Output the (x, y) coordinate of the center of the cell containing the given text.  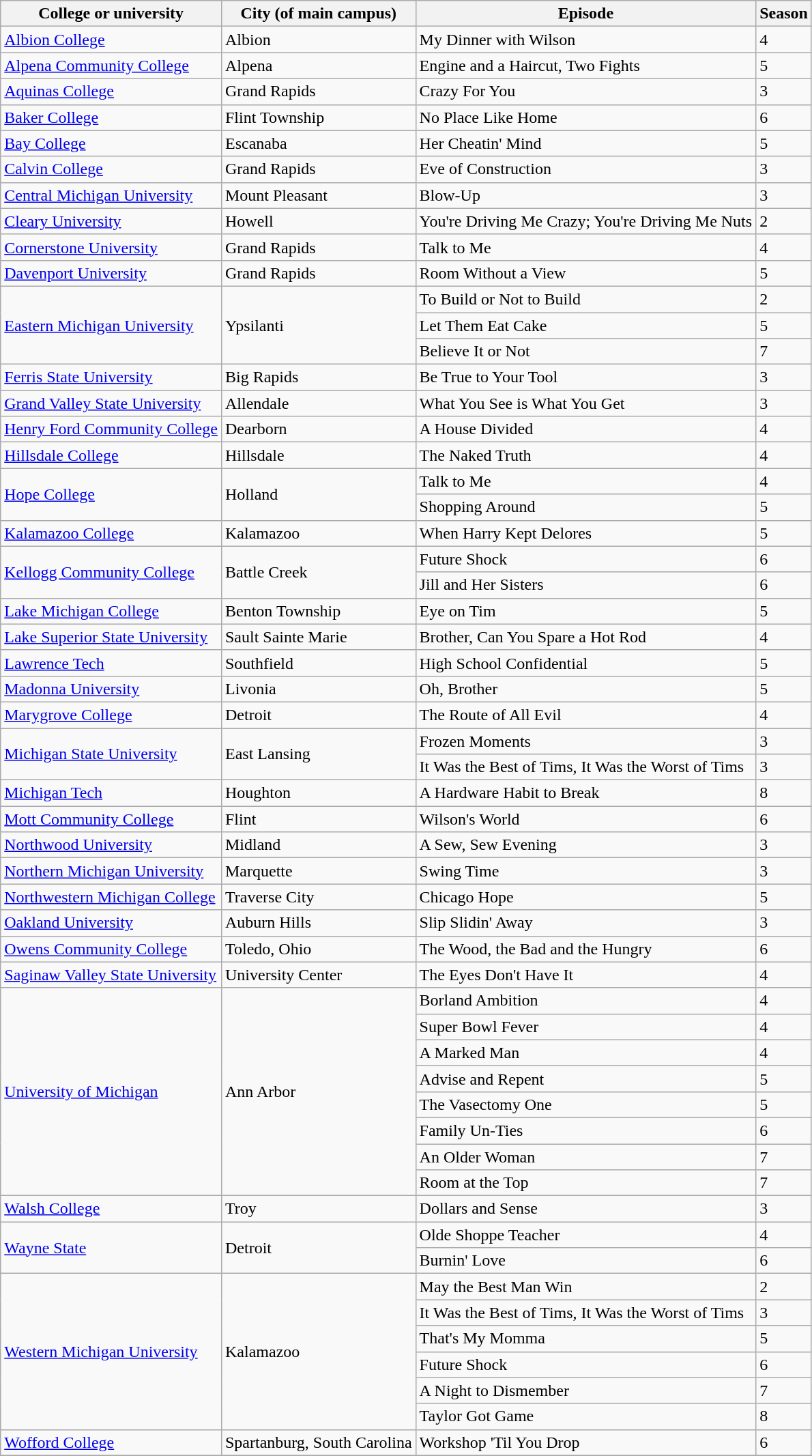
Olde Shoppe Teacher (585, 1235)
Chicago Hope (585, 897)
Marquette (318, 871)
The Vasectomy One (585, 1104)
The Eyes Don't Have It (585, 975)
Henry Ford Community College (111, 429)
Cleary University (111, 221)
Baker College (111, 117)
Ferris State University (111, 377)
Grand Valley State University (111, 403)
Workshop 'Til You Drop (585, 1442)
Sault Sainte Marie (318, 637)
A Hardware Habit to Break (585, 793)
When Harry Kept Delores (585, 533)
Troy (318, 1209)
Allendale (318, 403)
A Sew, Sew Evening (585, 845)
A Night to Dismember (585, 1390)
An Older Woman (585, 1157)
East Lansing (318, 754)
Ypsilanti (318, 325)
A Marked Man (585, 1053)
Season (784, 14)
May the Best Man Win (585, 1287)
Wayne State (111, 1248)
Michigan Tech (111, 793)
Benton Township (318, 611)
No Place Like Home (585, 117)
That's My Momma (585, 1339)
Alpena (318, 66)
Jill and Her Sisters (585, 585)
Frozen Moments (585, 741)
Wilson's World (585, 819)
Eye on Tim (585, 611)
Albion College (111, 40)
Crazy For You (585, 91)
Northwood University (111, 845)
Engine and a Haircut, Two Fights (585, 66)
Room Without a View (585, 273)
Davenport University (111, 273)
Kalamazoo College (111, 533)
Bay College (111, 143)
Northwestern Michigan College (111, 897)
Houghton (318, 793)
Wofford College (111, 1442)
Mount Pleasant (318, 195)
Flint (318, 819)
My Dinner with Wilson (585, 40)
Midland (318, 845)
Burnin' Love (585, 1261)
Calvin College (111, 169)
Family Un-Ties (585, 1130)
Aquinas College (111, 91)
Albion (318, 40)
City (of main campus) (318, 14)
Hillsdale (318, 455)
The Wood, the Bad and the Hungry (585, 949)
Slip Slidin' Away (585, 923)
Lake Michigan College (111, 611)
Super Bowl Fever (585, 1027)
Big Rapids (318, 377)
Livonia (318, 689)
Blow-Up (585, 195)
Eve of Construction (585, 169)
You're Driving Me Crazy; You're Driving Me Nuts (585, 221)
Dearborn (318, 429)
Southfield (318, 663)
College or university (111, 14)
Flint Township (318, 117)
Battle Creek (318, 572)
To Build or Not to Build (585, 299)
Borland Ambition (585, 1001)
Ann Arbor (318, 1091)
Hillsdale College (111, 455)
Shopping Around (585, 507)
Western Michigan University (111, 1352)
Swing Time (585, 871)
Holland (318, 494)
Be True to Your Tool (585, 377)
Taylor Got Game (585, 1416)
Episode (585, 14)
Hope College (111, 494)
Oakland University (111, 923)
Brother, Can You Spare a Hot Rod (585, 637)
Lawrence Tech (111, 663)
Madonna University (111, 689)
Michigan State University (111, 754)
Walsh College (111, 1209)
Dollars and Sense (585, 1209)
Room at the Top (585, 1183)
Auburn Hills (318, 923)
Owens Community College (111, 949)
A House Divided (585, 429)
Central Michigan University (111, 195)
Northern Michigan University (111, 871)
Cornerstone University (111, 247)
University of Michigan (111, 1091)
Saginaw Valley State University (111, 975)
Escanaba (318, 143)
The Naked Truth (585, 455)
Believe It or Not (585, 352)
Howell (318, 221)
University Center (318, 975)
Her Cheatin' Mind (585, 143)
Spartanburg, South Carolina (318, 1442)
What You See is What You Get (585, 403)
High School Confidential (585, 663)
Kellogg Community College (111, 572)
Toledo, Ohio (318, 949)
Traverse City (318, 897)
Alpena Community College (111, 66)
Advise and Repent (585, 1079)
Mott Community College (111, 819)
Lake Superior State University (111, 637)
Let Them Eat Cake (585, 326)
Oh, Brother (585, 689)
Eastern Michigan University (111, 325)
Marygrove College (111, 715)
The Route of All Evil (585, 715)
